Find where the given text appears and provide that cell's center as [X, Y] coordinate. 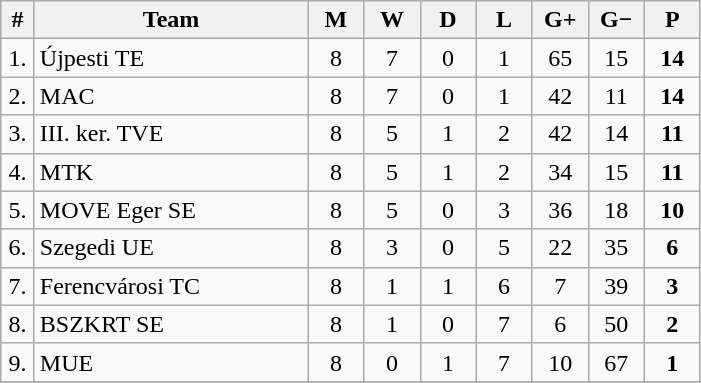
BSZKRT SE [171, 324]
L [504, 20]
6. [18, 248]
3. [18, 134]
4. [18, 172]
MTK [171, 172]
P [672, 20]
G− [616, 20]
9. [18, 362]
MOVE Eger SE [171, 210]
MUE [171, 362]
D [448, 20]
MAC [171, 96]
50 [616, 324]
Szegedi UE [171, 248]
34 [560, 172]
36 [560, 210]
W [392, 20]
5. [18, 210]
G+ [560, 20]
M [336, 20]
2. [18, 96]
18 [616, 210]
Újpesti TE [171, 58]
67 [616, 362]
39 [616, 286]
35 [616, 248]
1. [18, 58]
22 [560, 248]
8. [18, 324]
# [18, 20]
65 [560, 58]
III. ker. TVE [171, 134]
Ferencvárosi TC [171, 286]
7. [18, 286]
Team [171, 20]
